Return the [X, Y] coordinate for the center point of the cell that contains the specified text.  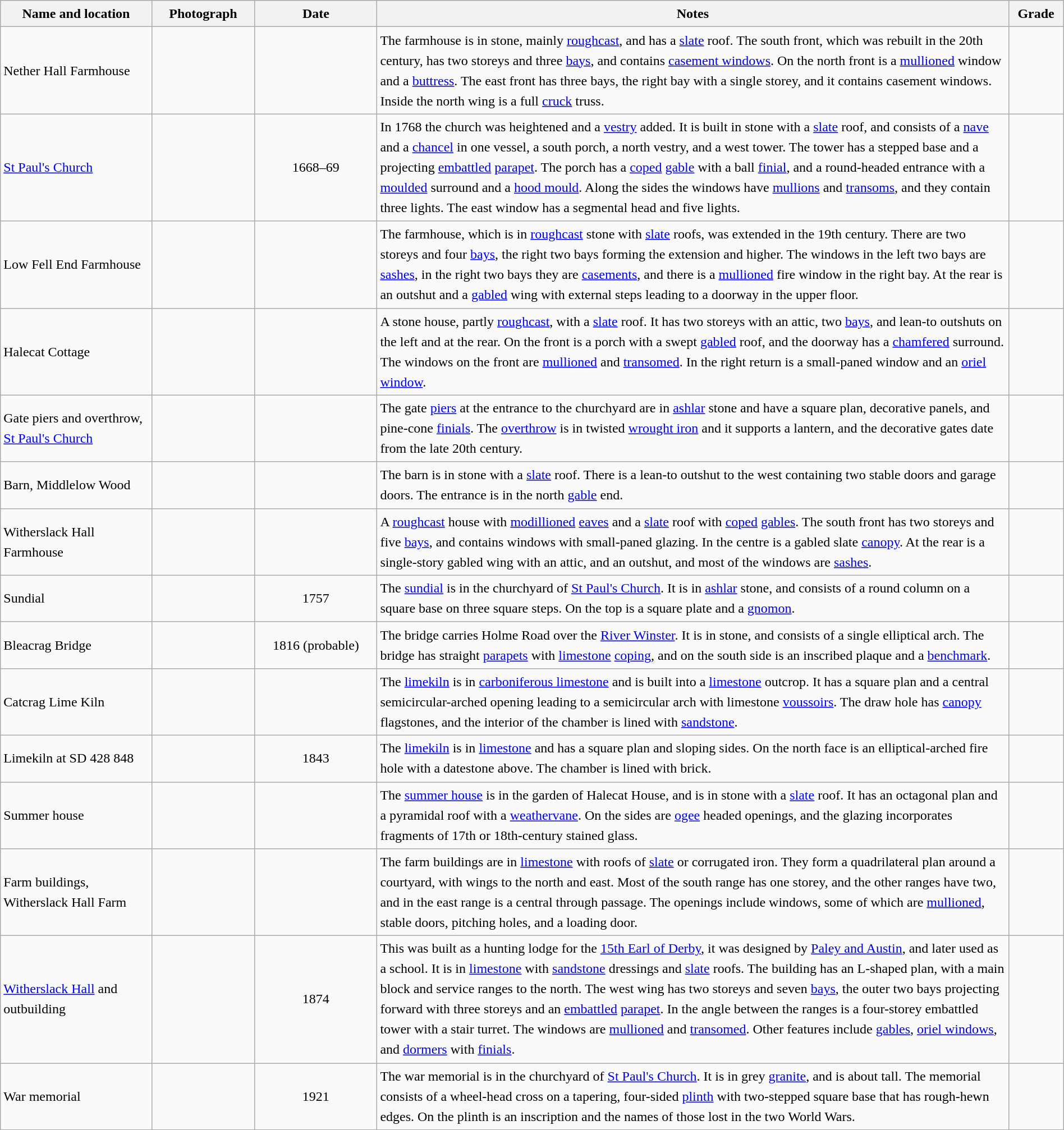
1921 [316, 1096]
1757 [316, 598]
Halecat Cottage [76, 351]
Photograph [203, 13]
St Paul's Church [76, 167]
Nether Hall Farmhouse [76, 71]
Bleacrag Bridge [76, 645]
Name and location [76, 13]
War memorial [76, 1096]
1874 [316, 1000]
Date [316, 13]
Grade [1036, 13]
Witherslack Hall Farmhouse [76, 542]
Catcrag Lime Kiln [76, 701]
Witherslack Hall and outbuilding [76, 1000]
1816 (probable) [316, 645]
Low Fell End Farmhouse [76, 265]
Sundial [76, 598]
Summer house [76, 816]
Farm buildings,Witherslack Hall Farm [76, 892]
1668–69 [316, 167]
Notes [692, 13]
1843 [316, 759]
Limekiln at SD 428 848 [76, 759]
Barn, Middlelow Wood [76, 485]
Gate piers and overthrow,St Paul's Church [76, 429]
